Determine the [X, Y] coordinate at the center of the cell enclosing the given text.  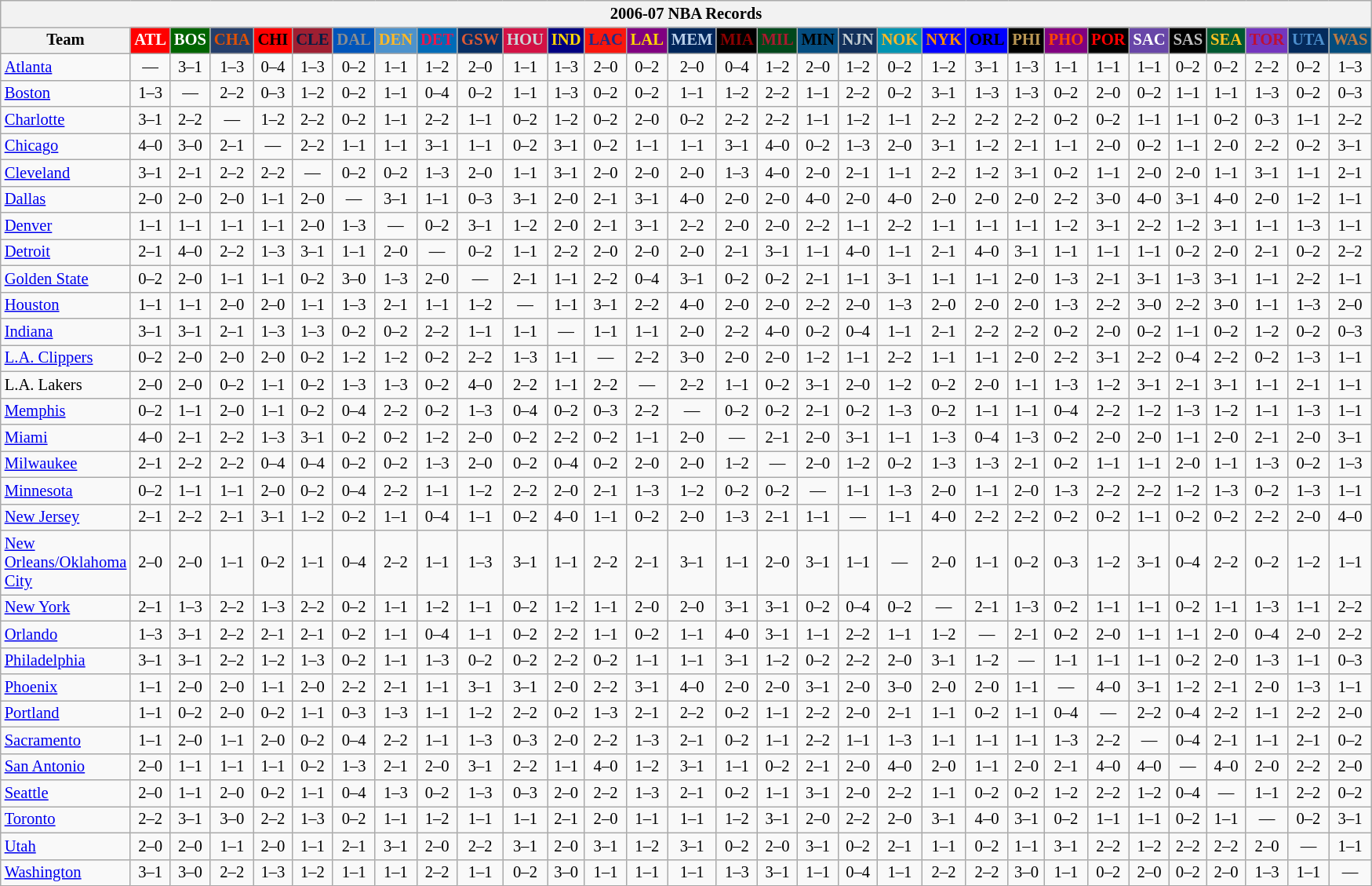
Miami [66, 437]
Toronto [66, 819]
DET [437, 40]
Cleveland [66, 173]
Detroit [66, 252]
Charlotte [66, 120]
Philadelphia [66, 661]
Dallas [66, 199]
PHO [1066, 40]
CLE [312, 40]
IND [566, 40]
HOU [526, 40]
DAL [353, 40]
Houston [66, 305]
Indiana [66, 332]
BOS [190, 40]
LAC [606, 40]
Memphis [66, 411]
NJN [858, 40]
Atlanta [66, 67]
MIN [818, 40]
CHA [232, 40]
LAL [647, 40]
Washington [66, 873]
L.A. Lakers [66, 385]
SEA [1226, 40]
NYK [944, 40]
GSW [480, 40]
NOK [901, 40]
Milwaukee [66, 464]
TOR [1267, 40]
Chicago [66, 146]
New Orleans/Oklahoma City [66, 563]
SAC [1148, 40]
L.A. Clippers [66, 358]
Golden State [66, 279]
San Antonio [66, 767]
SAS [1188, 40]
Utah [66, 846]
Team [66, 40]
MEM [692, 40]
DEN [395, 40]
Denver [66, 225]
Portland [66, 713]
New Jersey [66, 517]
Seattle [66, 793]
MIA [737, 40]
ATL [151, 40]
UTA [1308, 40]
MIL [778, 40]
POR [1108, 40]
New York [66, 607]
ORL [987, 40]
Boston [66, 93]
2006-07 NBA Records [686, 13]
CHI [273, 40]
PHI [1026, 40]
Sacramento [66, 740]
Orlando [66, 634]
WAS [1350, 40]
Phoenix [66, 687]
Minnesota [66, 490]
